Provide the [X, Y] coordinate of the cell's center where the given text is located.  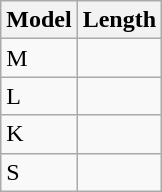
K [39, 134]
L [39, 96]
Length [119, 20]
Model [39, 20]
S [39, 172]
M [39, 58]
